Find where the given text appears and provide that cell's center as [X, Y] coordinate. 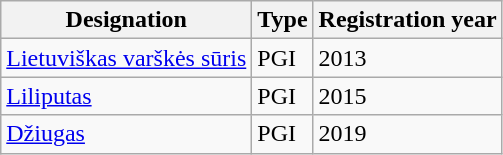
Designation [126, 20]
Džiugas [126, 134]
Lietuviškas varškės sūris [126, 58]
Liliputas [126, 96]
2019 [408, 134]
2015 [408, 96]
2013 [408, 58]
Registration year [408, 20]
Type [282, 20]
